Find where the given text appears and provide that cell's center as [x, y] coordinate. 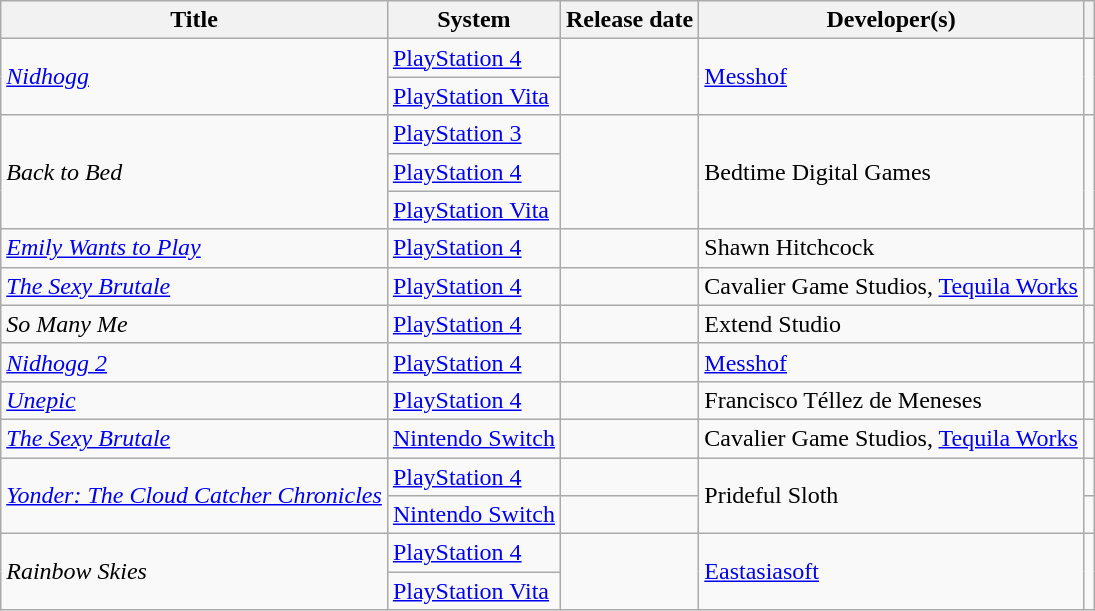
Unepic [194, 400]
Yonder: The Cloud Catcher Chronicles [194, 496]
Release date [629, 20]
PlayStation 3 [474, 134]
Francisco Téllez de Meneses [892, 400]
System [474, 20]
Eastasiasoft [892, 572]
Emily Wants to Play [194, 248]
So Many Me [194, 324]
Prideful Sloth [892, 496]
Extend Studio [892, 324]
Shawn Hitchcock [892, 248]
Nidhogg 2 [194, 362]
Back to Bed [194, 172]
Nidhogg [194, 77]
Rainbow Skies [194, 572]
Title [194, 20]
Developer(s) [892, 20]
Bedtime Digital Games [892, 172]
